Provide the (x, y) coordinate of the cell's center where the given text is located.  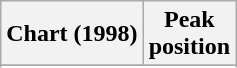
Chart (1998) (72, 34)
Peakposition (189, 34)
